Identify which cell holds the provided text, then report its (X, Y) central coordinate. 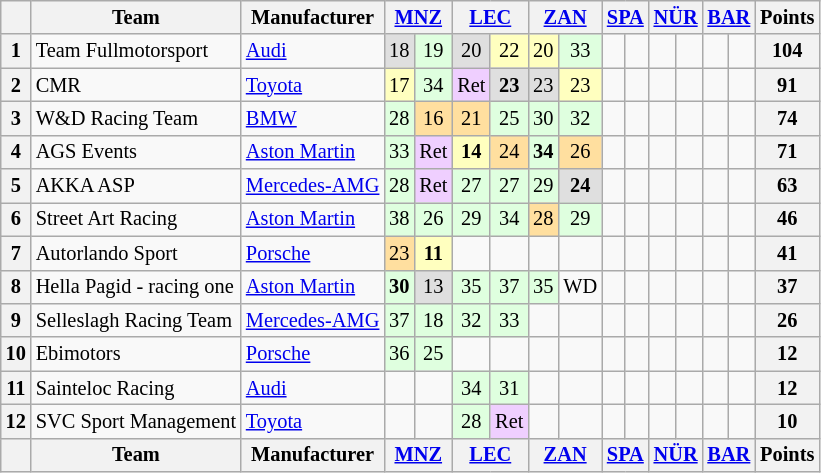
104 (787, 51)
WD (580, 287)
Team Fullmotorsport (136, 51)
74 (787, 118)
31 (509, 388)
Sainteloc Racing (136, 388)
CMR (136, 85)
Street Art Racing (136, 219)
Hella Pagid - racing one (136, 287)
SVC Sport Management (136, 421)
19 (433, 51)
38 (399, 219)
AGS Events (136, 152)
BMW (312, 118)
63 (787, 186)
21 (471, 118)
91 (787, 85)
22 (509, 51)
6 (16, 219)
1 (16, 51)
13 (433, 287)
5 (16, 186)
8 (16, 287)
46 (787, 219)
17 (399, 85)
7 (16, 253)
36 (399, 354)
16 (433, 118)
4 (16, 152)
AKKA ASP (136, 186)
3 (16, 118)
Selleslagh Racing Team (136, 320)
W&D Racing Team (136, 118)
71 (787, 152)
41 (787, 253)
Ebimotors (136, 354)
2 (16, 85)
14 (471, 152)
Autorlando Sport (136, 253)
9 (16, 320)
